Pinpoint the cell where the given text exists, returning its (X, Y) midpoint coordinate. 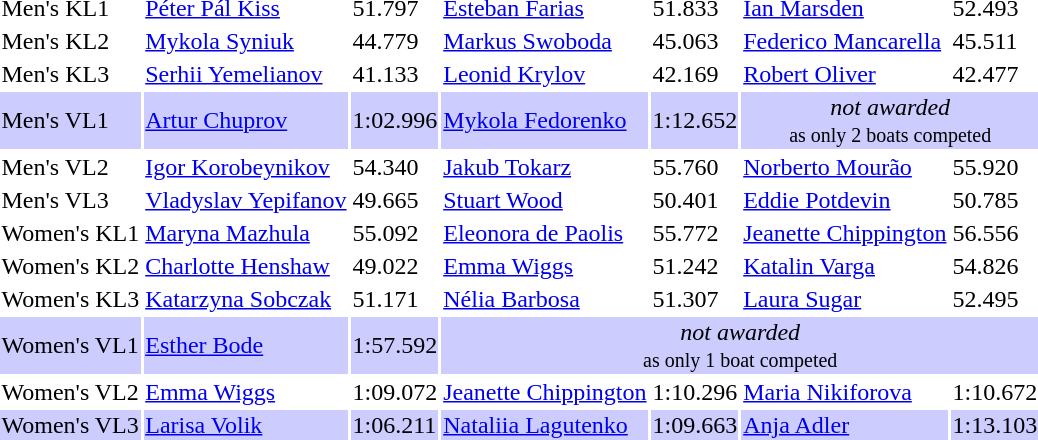
Mykola Syniuk (246, 41)
55.760 (695, 167)
Eddie Potdevin (845, 200)
Men's VL2 (70, 167)
Women's KL2 (70, 266)
Esther Bode (246, 346)
55.772 (695, 233)
Men's KL3 (70, 74)
Men's VL3 (70, 200)
Nataliia Lagutenko (545, 425)
51.307 (695, 299)
Eleonora de Paolis (545, 233)
Charlotte Henshaw (246, 266)
Larisa Volik (246, 425)
1:10.296 (695, 392)
Maryna Mazhula (246, 233)
1:09.072 (395, 392)
50.401 (695, 200)
1:02.996 (395, 120)
Laura Sugar (845, 299)
41.133 (395, 74)
Anja Adler (845, 425)
Women's VL1 (70, 346)
Katalin Varga (845, 266)
Mykola Fedorenko (545, 120)
49.022 (395, 266)
55.092 (395, 233)
Men's VL1 (70, 120)
Stuart Wood (545, 200)
1:06.211 (395, 425)
Men's KL2 (70, 41)
Vladyslav Yepifanov (246, 200)
45.063 (695, 41)
1:12.652 (695, 120)
Robert Oliver (845, 74)
Women's VL3 (70, 425)
Norberto Mourão (845, 167)
Nélia Barbosa (545, 299)
51.242 (695, 266)
Women's KL1 (70, 233)
44.779 (395, 41)
Katarzyna Sobczak (246, 299)
Maria Nikiforova (845, 392)
Women's KL3 (70, 299)
Artur Chuprov (246, 120)
54.340 (395, 167)
Serhii Yemelianov (246, 74)
Jakub Tokarz (545, 167)
Markus Swoboda (545, 41)
1:09.663 (695, 425)
1:57.592 (395, 346)
42.169 (695, 74)
51.171 (395, 299)
Women's VL2 (70, 392)
Federico Mancarella (845, 41)
49.665 (395, 200)
Leonid Krylov (545, 74)
Igor Korobeynikov (246, 167)
